Extract the [x, y] coordinate from the center of the cell holding the provided text.  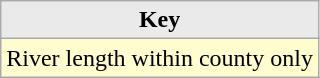
River length within county only [160, 58]
Key [160, 20]
